Scan for the cell matching the given text and deliver its [x, y] coordinate at center. 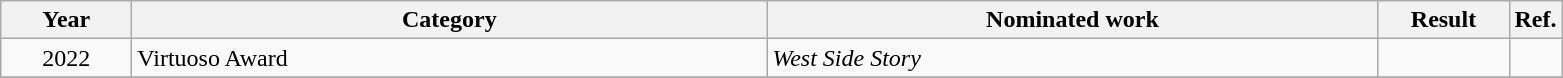
Virtuoso Award [450, 58]
Category [450, 20]
West Side Story [1072, 58]
Nominated work [1072, 20]
Result [1444, 20]
Year [66, 20]
2022 [66, 58]
Ref. [1536, 20]
